From the cell containing the given text, extract its center point as (X, Y) coordinate. 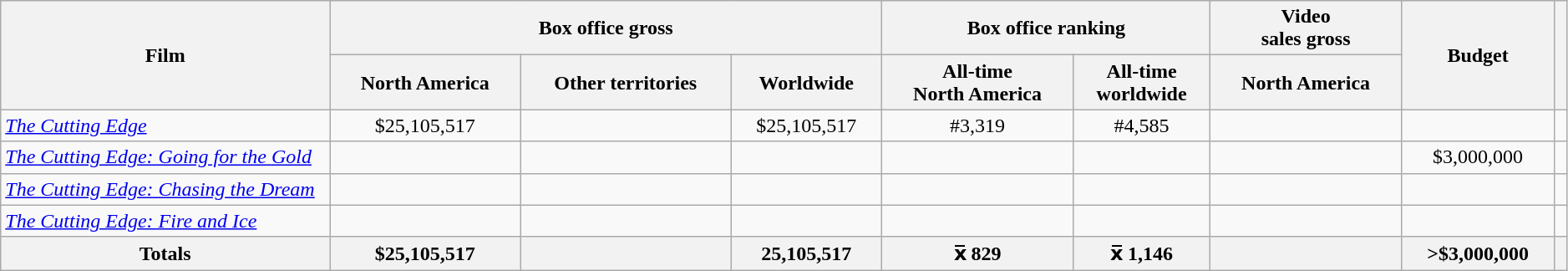
Other territories (626, 82)
#3,319 (977, 125)
Film (165, 55)
The Cutting Edge: Going for the Gold (165, 157)
>$3,000,000 (1478, 253)
The Cutting Edge: Chasing the Dream (165, 189)
#4,585 (1141, 125)
Budget (1478, 55)
Totals (165, 253)
All-time worldwide (1141, 82)
The Cutting Edge (165, 125)
$3,000,000 (1478, 157)
Box office gross (606, 28)
x̅ 829 (977, 253)
Video sales gross (1306, 28)
The Cutting Edge: Fire and Ice (165, 221)
25,105,517 (807, 253)
x̅ 1,146 (1141, 253)
All-time North America (977, 82)
Box office ranking (1046, 28)
Worldwide (807, 82)
